Return (x, y) of the center of cell containing provided text 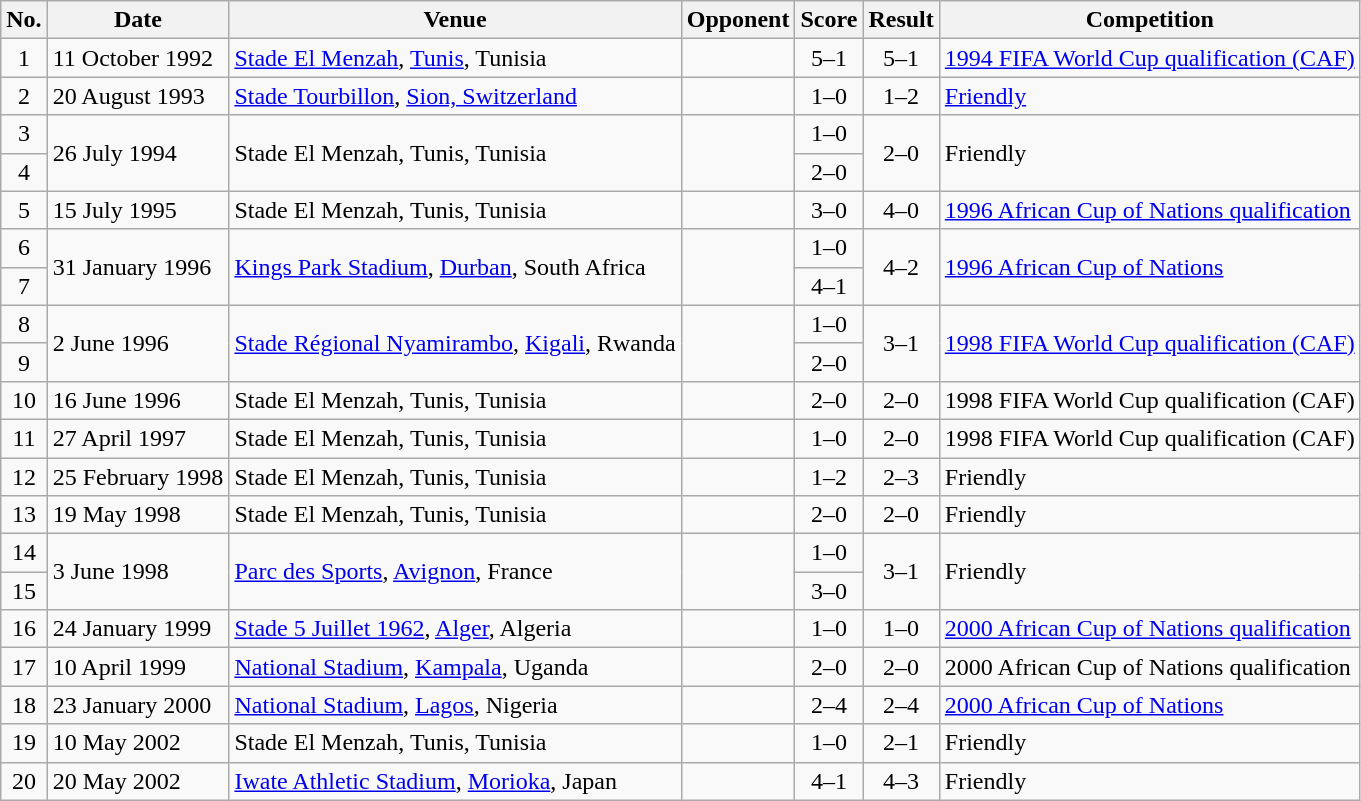
18 (24, 705)
16 June 1996 (138, 400)
10 (24, 400)
15 July 1995 (138, 210)
2 June 1996 (138, 343)
Kings Park Stadium, Durban, South Africa (455, 267)
3 (24, 134)
Result (901, 20)
Venue (455, 20)
4 (24, 172)
13 (24, 515)
2000 African Cup of Nations (1150, 705)
National Stadium, Kampala, Uganda (455, 667)
6 (24, 248)
No. (24, 20)
3 June 1998 (138, 572)
14 (24, 553)
27 April 1997 (138, 438)
Score (829, 20)
1996 African Cup of Nations (1150, 267)
9 (24, 362)
1 (24, 58)
Stade 5 Juillet 1962, Alger, Algeria (455, 629)
1996 African Cup of Nations qualification (1150, 210)
2–3 (901, 477)
Opponent (738, 20)
20 (24, 781)
4–0 (901, 210)
11 (24, 438)
10 April 1999 (138, 667)
5 (24, 210)
10 May 2002 (138, 743)
19 (24, 743)
8 (24, 324)
24 January 1999 (138, 629)
20 August 1993 (138, 96)
Competition (1150, 20)
Parc des Sports, Avignon, France (455, 572)
12 (24, 477)
15 (24, 591)
25 February 1998 (138, 477)
23 January 2000 (138, 705)
26 July 1994 (138, 153)
17 (24, 667)
16 (24, 629)
2 (24, 96)
11 October 1992 (138, 58)
Date (138, 20)
20 May 2002 (138, 781)
Iwate Athletic Stadium, Morioka, Japan (455, 781)
Stade Tourbillon, Sion, Switzerland (455, 96)
31 January 1996 (138, 267)
National Stadium, Lagos, Nigeria (455, 705)
Stade Régional Nyamirambo, Kigali, Rwanda (455, 343)
1994 FIFA World Cup qualification (CAF) (1150, 58)
7 (24, 286)
2–1 (901, 743)
4–3 (901, 781)
4–2 (901, 267)
19 May 1998 (138, 515)
